Capture the cell that displays the provided text and extract its [x, y] central coordinate. 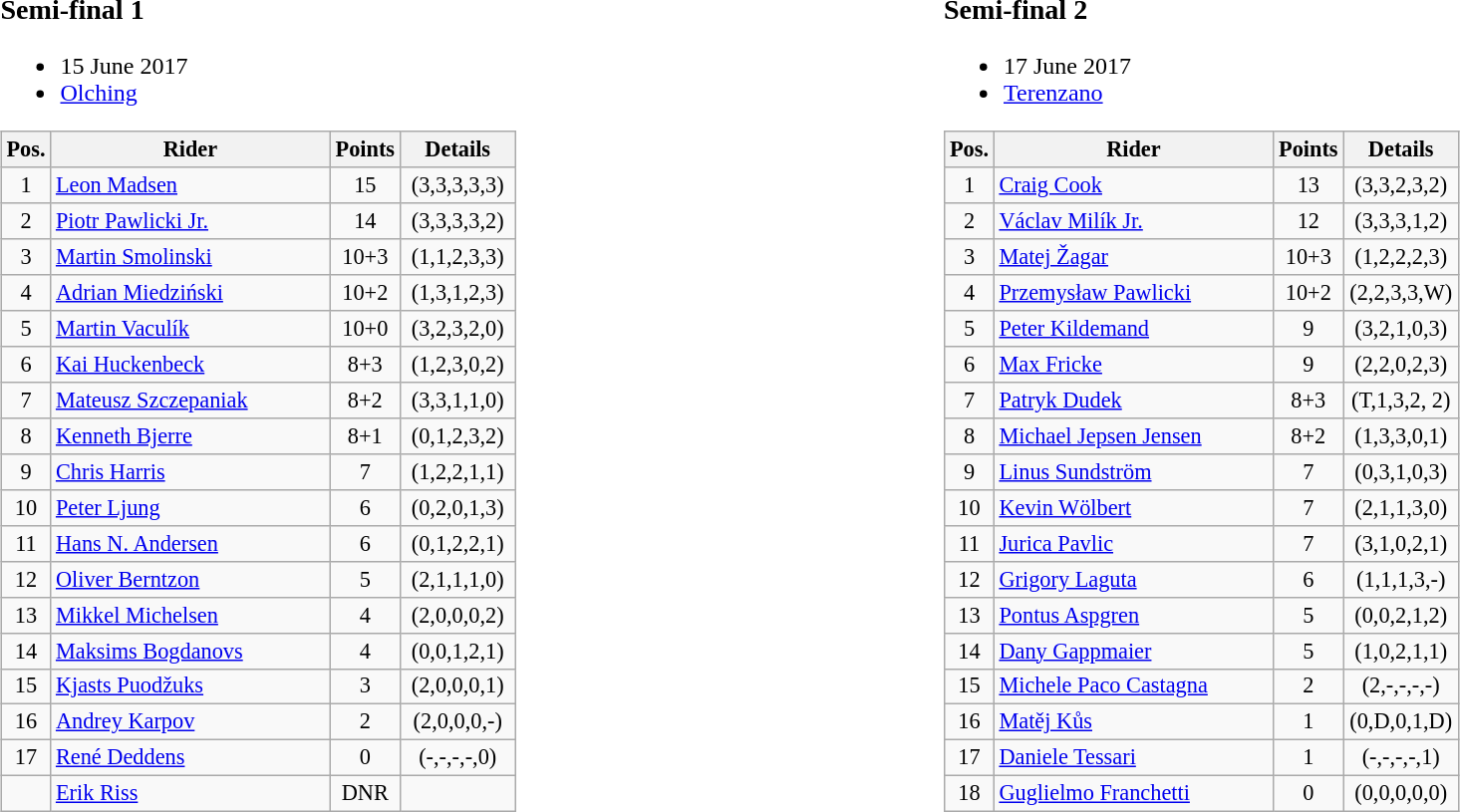
(0,0,0,0,0) [1401, 794]
Oliver Berntzon [190, 579]
(0,D,0,1,D) [1401, 722]
Kenneth Bjerre [190, 436]
Mateusz Szczepaniak [190, 401]
Maksims Bogdanovs [190, 651]
(3,1,0,2,1) [1401, 543]
(-,-,-,-,0) [458, 758]
Peter Ljung [190, 507]
Guglielmo Franchetti [1133, 794]
(3,3,1,1,0) [458, 401]
(2,1,1,3,0) [1401, 507]
Leon Madsen [190, 185]
(0,2,0,1,3) [458, 507]
DNR [365, 794]
Michele Paco Castagna [1133, 686]
(3,3,3,3,3) [458, 185]
Chris Harris [190, 472]
Piotr Pawlicki Jr. [190, 221]
Václav Milík Jr. [1133, 221]
(0,1,2,3,2) [458, 436]
(2,2,3,3,W) [1401, 293]
Erik Riss [190, 794]
Kjasts Puodžuks [190, 686]
(1,3,1,2,3) [458, 293]
(1,0,2,1,1) [1401, 651]
Michael Jepsen Jensen [1133, 436]
Dany Gappmaier [1133, 651]
(2,0,0,0,2) [458, 615]
Hans N. Andersen [190, 543]
Matej Žagar [1133, 257]
Matěj Kůs [1133, 722]
(1,1,2,3,3) [458, 257]
10+0 [365, 329]
(2,2,0,2,3) [1401, 365]
(1,3,3,0,1) [1401, 436]
(1,2,2,1,1) [458, 472]
Przemysław Pawlicki [1133, 293]
8+1 [365, 436]
(T,1,3,2, 2) [1401, 401]
Pontus Aspgren [1133, 615]
Martin Vaculík [190, 329]
(3,3,3,3,2) [458, 221]
(1,2,2,2,3) [1401, 257]
(2,0,0,0,1) [458, 686]
Grigory Laguta [1133, 579]
Martin Smolinski [190, 257]
Andrey Karpov [190, 722]
(0,3,1,0,3) [1401, 472]
(2,-,-,-,-) [1401, 686]
(1,2,3,0,2) [458, 365]
(3,2,3,2,0) [458, 329]
(0,1,2,2,1) [458, 543]
Peter Kildemand [1133, 329]
(2,0,0,0,-) [458, 722]
Kai Huckenbeck [190, 365]
(3,3,2,3,2) [1401, 185]
Linus Sundström [1133, 472]
Daniele Tessari [1133, 758]
(1,1,1,3,-) [1401, 579]
(3,3,3,1,2) [1401, 221]
Adrian Miedziński [190, 293]
Patryk Dudek [1133, 401]
(-,-,-,-,1) [1401, 758]
Kevin Wölbert [1133, 507]
(2,1,1,1,0) [458, 579]
(0,0,1,2,1) [458, 651]
Craig Cook [1133, 185]
(3,2,1,0,3) [1401, 329]
Max Fricke [1133, 365]
Mikkel Michelsen [190, 615]
Jurica Pavlic [1133, 543]
(0,0,2,1,2) [1401, 615]
18 [969, 794]
René Deddens [190, 758]
